Output the (x, y) coordinate of the center of the cell containing the given text.  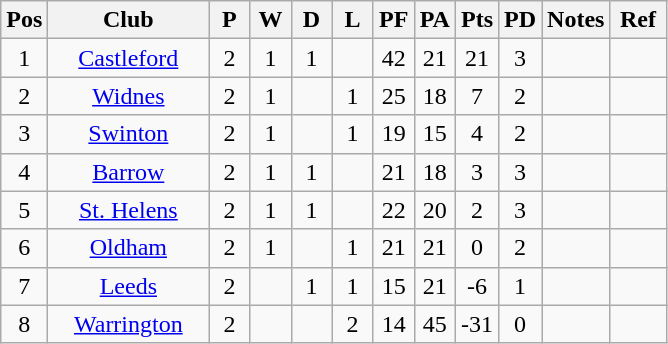
PF (394, 20)
Pos (24, 20)
Castleford (128, 58)
5 (24, 210)
-31 (476, 324)
PA (434, 20)
22 (394, 210)
Club (128, 20)
42 (394, 58)
Leeds (128, 286)
Pts (476, 20)
8 (24, 324)
P (230, 20)
45 (434, 324)
D (312, 20)
PD (520, 20)
-6 (476, 286)
Barrow (128, 172)
25 (394, 96)
Widnes (128, 96)
19 (394, 134)
St. Helens (128, 210)
L (352, 20)
Swinton (128, 134)
Warrington (128, 324)
6 (24, 248)
Ref (638, 20)
20 (434, 210)
14 (394, 324)
Oldham (128, 248)
Notes (576, 20)
W (270, 20)
